Pinpoint the cell where the given text exists, returning its [X, Y] midpoint coordinate. 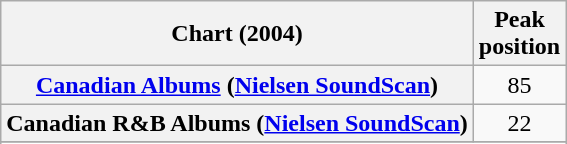
85 [519, 85]
Chart (2004) [238, 34]
22 [519, 123]
Canadian R&B Albums (Nielsen SoundScan) [238, 123]
Peak position [519, 34]
Canadian Albums (Nielsen SoundScan) [238, 85]
